Identify which cell holds the provided text, then report its (x, y) central coordinate. 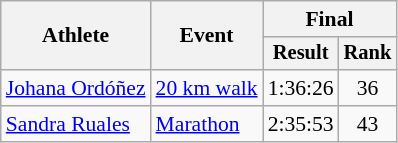
Sandra Ruales (76, 124)
Final (330, 19)
Marathon (207, 124)
Event (207, 36)
Athlete (76, 36)
43 (368, 124)
1:36:26 (301, 88)
Rank (368, 54)
2:35:53 (301, 124)
20 km walk (207, 88)
36 (368, 88)
Result (301, 54)
Johana Ordóñez (76, 88)
